Extract the (x, y) coordinate from the center of the cell holding the provided text.  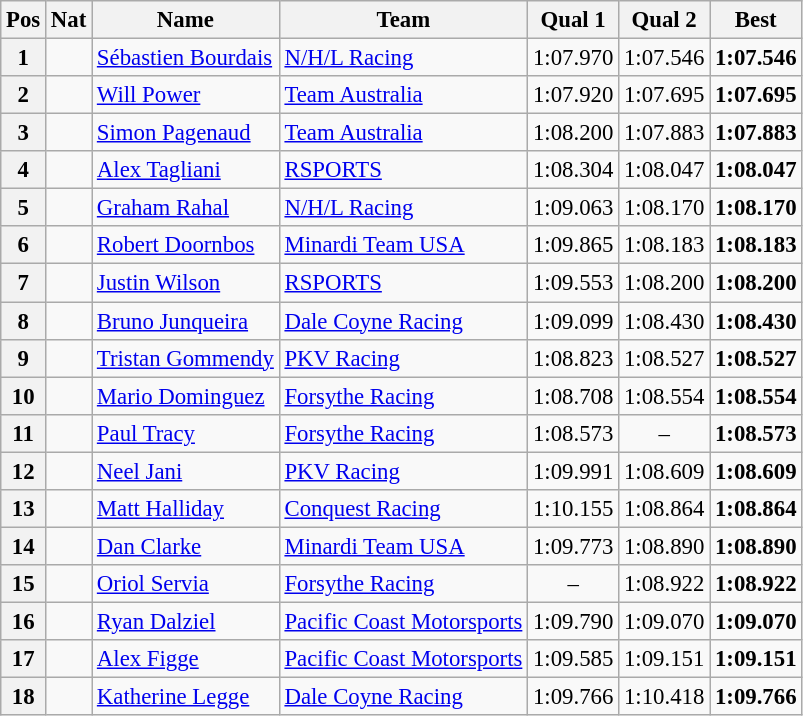
17 (24, 659)
Mario Dominguez (186, 396)
4 (24, 170)
1:08.304 (574, 170)
6 (24, 245)
18 (24, 697)
Matt Halliday (186, 509)
1:08.823 (574, 358)
Sébastien Bourdais (186, 58)
16 (24, 621)
Conquest Racing (404, 509)
Katherine Legge (186, 697)
Alex Tagliani (186, 170)
13 (24, 509)
1:09.790 (574, 621)
1:07.920 (574, 95)
Paul Tracy (186, 433)
Neel Jani (186, 471)
15 (24, 584)
Bruno Junqueira (186, 321)
1:10.418 (664, 697)
Name (186, 20)
1:09.553 (574, 283)
1 (24, 58)
1:09.991 (574, 471)
14 (24, 546)
Alex Figge (186, 659)
Qual 2 (664, 20)
8 (24, 321)
1:10.155 (574, 509)
12 (24, 471)
2 (24, 95)
Justin Wilson (186, 283)
Pos (24, 20)
9 (24, 358)
11 (24, 433)
1:09.865 (574, 245)
Nat (69, 20)
Graham Rahal (186, 208)
1:08.708 (574, 396)
1:07.970 (574, 58)
Will Power (186, 95)
7 (24, 283)
3 (24, 133)
Qual 1 (574, 20)
Dan Clarke (186, 546)
1:09.585 (574, 659)
Oriol Servia (186, 584)
Best (756, 20)
Simon Pagenaud (186, 133)
5 (24, 208)
1:09.063 (574, 208)
1:09.099 (574, 321)
Robert Doornbos (186, 245)
Ryan Dalziel (186, 621)
Team (404, 20)
10 (24, 396)
1:09.773 (574, 546)
Tristan Gommendy (186, 358)
